Locate the cell with the specified text and output its (X, Y) center coordinate. 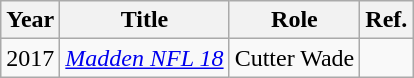
Madden NFL 18 (144, 58)
Role (294, 20)
Year (30, 20)
Ref. (386, 20)
Title (144, 20)
2017 (30, 58)
Cutter Wade (294, 58)
